Provide the (X, Y) coordinate of the cell's center where the given text is located.  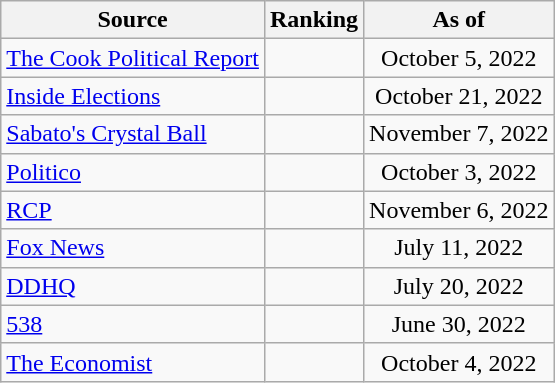
As of (459, 20)
Sabato's Crystal Ball (133, 134)
Politico (133, 172)
RCP (133, 210)
Source (133, 20)
October 3, 2022 (459, 172)
Ranking (314, 20)
July 11, 2022 (459, 248)
October 21, 2022 (459, 96)
538 (133, 324)
The Economist (133, 362)
The Cook Political Report (133, 58)
October 5, 2022 (459, 58)
November 6, 2022 (459, 210)
Fox News (133, 248)
October 4, 2022 (459, 362)
July 20, 2022 (459, 286)
June 30, 2022 (459, 324)
DDHQ (133, 286)
Inside Elections (133, 96)
November 7, 2022 (459, 134)
